Determine the (x, y) coordinate at the center of the cell enclosing the given text.  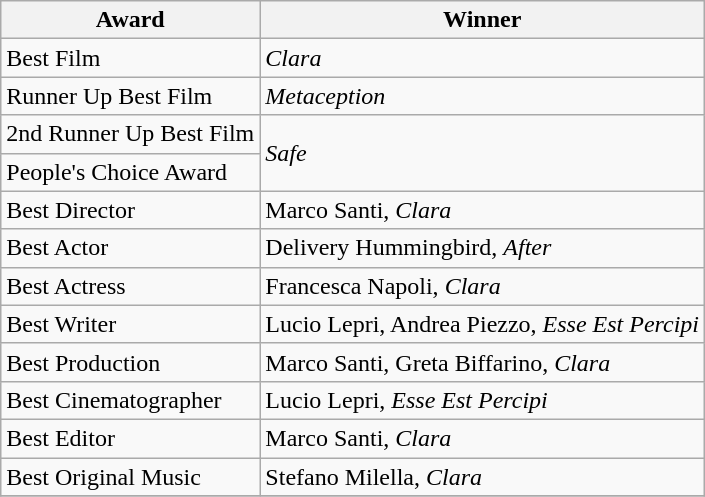
Best Production (130, 362)
Best Film (130, 58)
Best Cinematographer (130, 400)
Marco Santi, Greta Biffarino, Clara (482, 362)
Best Actress (130, 286)
2nd Runner Up Best Film (130, 134)
Metaception (482, 96)
Clara (482, 58)
Best Original Music (130, 477)
Francesca Napoli, Clara (482, 286)
People's Choice Award (130, 172)
Lucio Lepri, Andrea Piezzo, Esse Est Percipi (482, 324)
Delivery Hummingbird, After (482, 248)
Safe (482, 153)
Winner (482, 20)
Best Editor (130, 438)
Runner Up Best Film (130, 96)
Stefano Milella, Clara (482, 477)
Best Actor (130, 248)
Best Director (130, 210)
Award (130, 20)
Lucio Lepri, Esse Est Percipi (482, 400)
Best Writer (130, 324)
